Extract the [x, y] coordinate from the center of the cell holding the provided text.  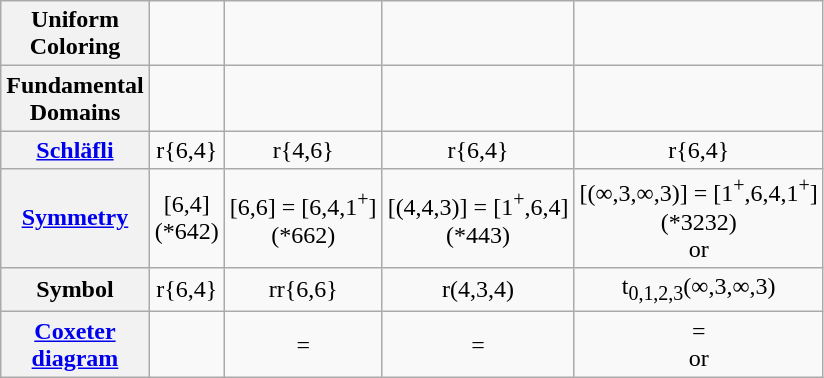
[6,4](*642) [186, 218]
Symbol [75, 289]
FundamentalDomains [75, 98]
[6,6] = [6,4,1+](*662) [303, 218]
Schläfli [75, 150]
r(4,3,4) [478, 289]
Coxeterdiagram [75, 344]
[(∞,3,∞,3)] = [1+,6,4,1+](*3232) or [698, 218]
rr{6,6} [303, 289]
t0,1,2,3(∞,3,∞,3) [698, 289]
[(4,4,3)] = [1+,6,4](*443) [478, 218]
UniformColoring [75, 34]
r{4,6} [303, 150]
= or [698, 344]
Symmetry [75, 218]
